Identify which cell holds the provided text, then report its [X, Y] central coordinate. 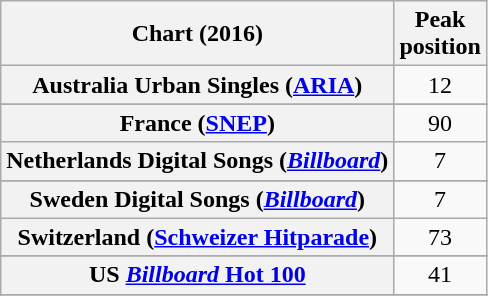
73 [440, 237]
Sweden Digital Songs (Billboard) [198, 199]
Netherlands Digital Songs (Billboard) [198, 161]
Chart (2016) [198, 34]
41 [440, 275]
Switzerland (Schweizer Hitparade) [198, 237]
Peakposition [440, 34]
12 [440, 85]
90 [440, 123]
Australia Urban Singles (ARIA) [198, 85]
France (SNEP) [198, 123]
US Billboard Hot 100 [198, 275]
